Output the (X, Y) coordinate of the center of the cell containing the given text.  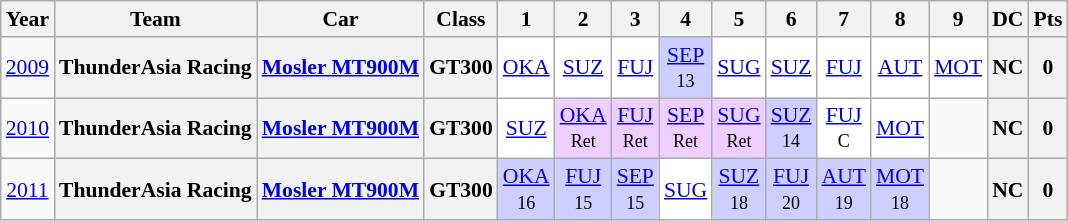
FUJ15 (584, 190)
FUJ20 (792, 190)
Class (461, 19)
9 (958, 19)
1 (526, 19)
3 (636, 19)
2011 (28, 190)
SEP13 (686, 68)
AUT (900, 68)
Team (156, 19)
6 (792, 19)
7 (843, 19)
AUT19 (843, 190)
OKA (526, 68)
Car (340, 19)
5 (738, 19)
Year (28, 19)
SEPRet (686, 128)
OKARet (584, 128)
SUGRet (738, 128)
SUZ14 (792, 128)
SUZ18 (738, 190)
2010 (28, 128)
OKA16 (526, 190)
4 (686, 19)
FUJC (843, 128)
MOT18 (900, 190)
2 (584, 19)
Pts (1048, 19)
FUJRet (636, 128)
SEP15 (636, 190)
DC (1008, 19)
8 (900, 19)
2009 (28, 68)
